Return (X, Y) of the center of cell containing provided text 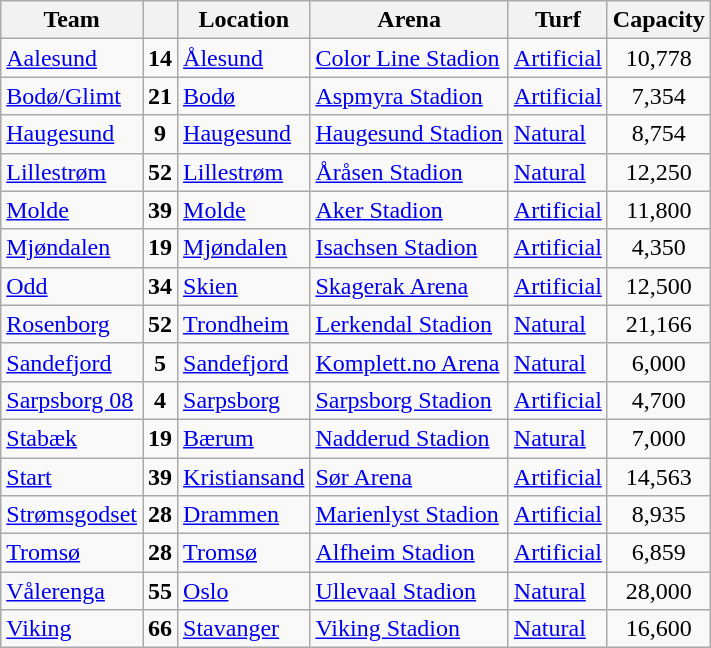
Isachsen Stadion (409, 248)
9 (160, 134)
4,350 (658, 248)
16,600 (658, 629)
55 (160, 591)
Viking (72, 629)
66 (160, 629)
Strømsgodset (72, 515)
5 (160, 362)
Viking Stadion (409, 629)
Sarpsborg (244, 400)
8,935 (658, 515)
Åråsen Stadion (409, 172)
Sarpsborg Stadion (409, 400)
Lerkendal Stadion (409, 324)
Trondheim (244, 324)
34 (160, 286)
7,000 (658, 438)
Aker Stadion (409, 210)
Team (72, 20)
Color Line Stadion (409, 58)
7,354 (658, 96)
Alfheim Stadion (409, 553)
Kristiansand (244, 477)
Bodø (244, 96)
14 (160, 58)
Bodø/Glimt (72, 96)
Haugesund Stadion (409, 134)
Arena (409, 20)
Start (72, 477)
Stabæk (72, 438)
10,778 (658, 58)
Stavanger (244, 629)
11,800 (658, 210)
14,563 (658, 477)
Marienlyst Stadion (409, 515)
8,754 (658, 134)
12,250 (658, 172)
Bærum (244, 438)
Ullevaal Stadion (409, 591)
Skien (244, 286)
Sør Arena (409, 477)
Drammen (244, 515)
28,000 (658, 591)
Ålesund (244, 58)
Rosenborg (72, 324)
21,166 (658, 324)
21 (160, 96)
Vålerenga (72, 591)
Turf (558, 20)
Capacity (658, 20)
Oslo (244, 591)
Sarpsborg 08 (72, 400)
Komplett.no Arena (409, 362)
Aspmyra Stadion (409, 96)
6,000 (658, 362)
Location (244, 20)
Odd (72, 286)
4 (160, 400)
Nadderud Stadion (409, 438)
12,500 (658, 286)
Skagerak Arena (409, 286)
4,700 (658, 400)
Aalesund (72, 58)
6,859 (658, 553)
